Return the (x, y) coordinate for the center point of the cell that contains the specified text.  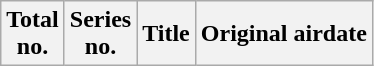
Original airdate (284, 34)
Seriesno. (100, 34)
Totalno. (33, 34)
Title (166, 34)
